From the cell containing the given text, extract its center point as [X, Y] coordinate. 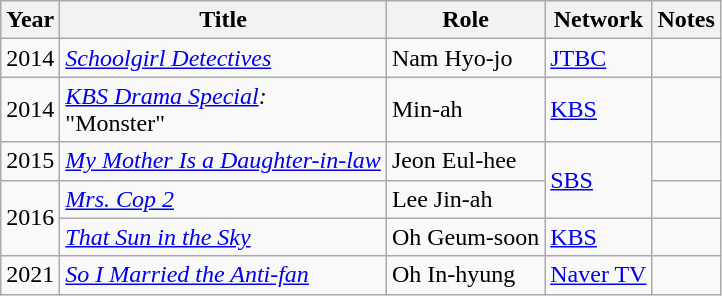
Year [30, 20]
Notes [686, 20]
Title [224, 20]
Oh In-hyung [465, 275]
So I Married the Anti-fan [224, 275]
Mrs. Cop 2 [224, 199]
Network [598, 20]
My Mother Is a Daughter-in-law [224, 161]
Min-ah [465, 110]
Naver TV [598, 275]
2015 [30, 161]
Oh Geum-soon [465, 237]
2021 [30, 275]
Schoolgirl Detectives [224, 58]
JTBC [598, 58]
2016 [30, 218]
That Sun in the Sky [224, 237]
Lee Jin-ah [465, 199]
SBS [598, 180]
Role [465, 20]
Nam Hyo-jo [465, 58]
KBS Drama Special:"Monster" [224, 110]
Jeon Eul-hee [465, 161]
